Provide the (X, Y) coordinate of the cell's center where the given text is located.  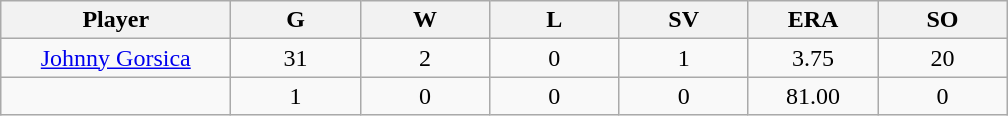
20 (942, 58)
G (296, 20)
Player (116, 20)
L (554, 20)
SO (942, 20)
81.00 (812, 96)
3.75 (812, 58)
2 (424, 58)
W (424, 20)
ERA (812, 20)
31 (296, 58)
SV (684, 20)
Johnny Gorsica (116, 58)
